Provide the [x, y] coordinate of the cell's center where the given text is located.  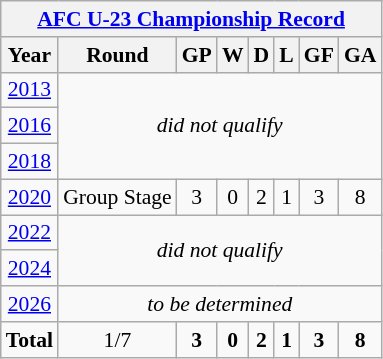
Year [30, 55]
Total [30, 340]
2018 [30, 162]
2022 [30, 233]
2016 [30, 126]
D [262, 55]
Group Stage [118, 197]
GP [197, 55]
to be determined [220, 304]
W [233, 55]
2013 [30, 90]
GA [360, 55]
2026 [30, 304]
2020 [30, 197]
2024 [30, 269]
Round [118, 55]
AFC U-23 Championship Record [192, 19]
1/7 [118, 340]
GF [319, 55]
L [286, 55]
